Capture the cell that displays the provided text and extract its (X, Y) central coordinate. 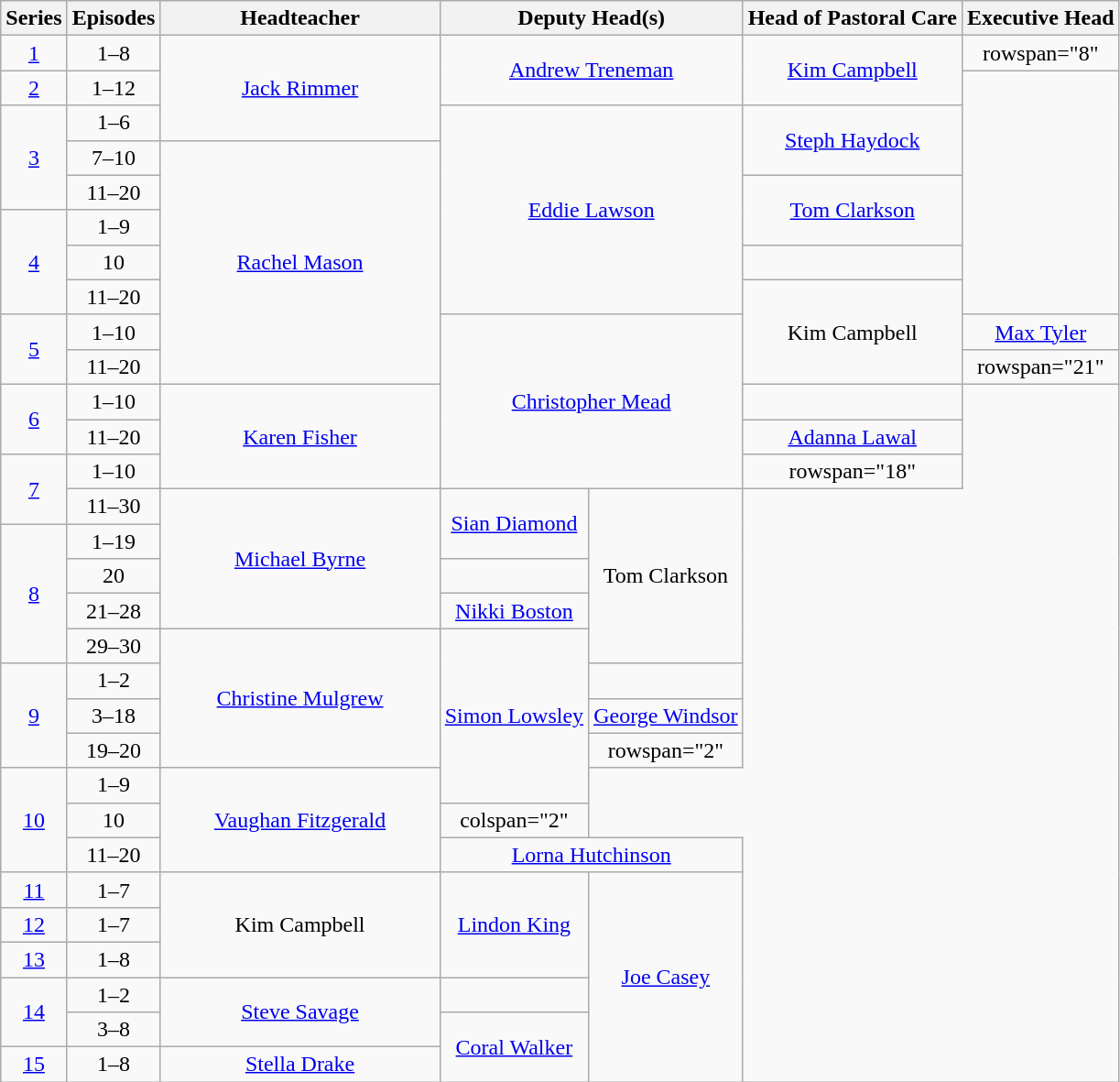
Stella Drake (300, 1065)
rowspan="18" (852, 472)
Christine Mulgrew (300, 698)
1–19 (114, 541)
12 (34, 924)
5 (34, 349)
Steph Haydock (852, 140)
3–8 (114, 1030)
Andrew Treneman (592, 71)
1–6 (114, 123)
Karen Fisher (300, 436)
rowspan="8" (1040, 53)
Christopher Mead (592, 401)
Coral Walker (514, 1047)
6 (34, 419)
3–18 (114, 716)
Rachel Mason (300, 262)
Sian Diamond (514, 524)
Episodes (114, 18)
21–28 (114, 611)
8 (34, 594)
1 (34, 53)
4 (34, 262)
Adanna Lawal (852, 437)
19–20 (114, 750)
Joe Casey (667, 977)
3 (34, 158)
Steve Savage (300, 1011)
11–30 (114, 507)
Lindon King (514, 924)
Eddie Lawson (592, 210)
Vaughan Fitzgerald (300, 820)
11 (34, 890)
George Windsor (667, 716)
Executive Head (1040, 18)
1–12 (114, 88)
Nikki Boston (514, 611)
Head of Pastoral Care (852, 18)
Headteacher (300, 18)
9 (34, 716)
14 (34, 1011)
15 (34, 1065)
rowspan="21" (1040, 366)
colspan="2" (514, 820)
Series (34, 18)
2 (34, 88)
13 (34, 959)
20 (114, 576)
Michael Byrne (300, 559)
Lorna Hutchinson (592, 855)
Jack Rimmer (300, 88)
7–10 (114, 158)
Simon Lowsley (514, 716)
Deputy Head(s) (592, 18)
29–30 (114, 646)
7 (34, 489)
rowspan="2" (667, 750)
Max Tyler (1040, 332)
